Scan for the cell matching the given text and deliver its (X, Y) coordinate at center. 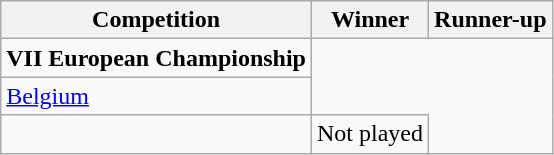
Not played (370, 134)
Runner-up (491, 20)
Winner (370, 20)
Competition (156, 20)
Belgium (156, 96)
VII European Championship (156, 58)
